Search for the cell housing the specified text and yield its [x, y] center coordinate. 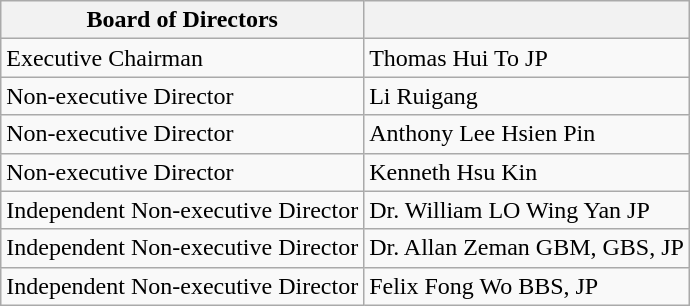
Kenneth Hsu Kin [527, 172]
Anthony Lee Hsien Pin [527, 134]
Thomas Hui To JP [527, 58]
Li Ruigang [527, 96]
Executive Chairman [182, 58]
Felix Fong Wo BBS, JP [527, 286]
Board of Directors [182, 20]
Dr. Allan Zeman GBM, GBS, JP [527, 248]
Dr. William LO Wing Yan JP [527, 210]
